Scan for the cell matching the given text and deliver its [x, y] coordinate at center. 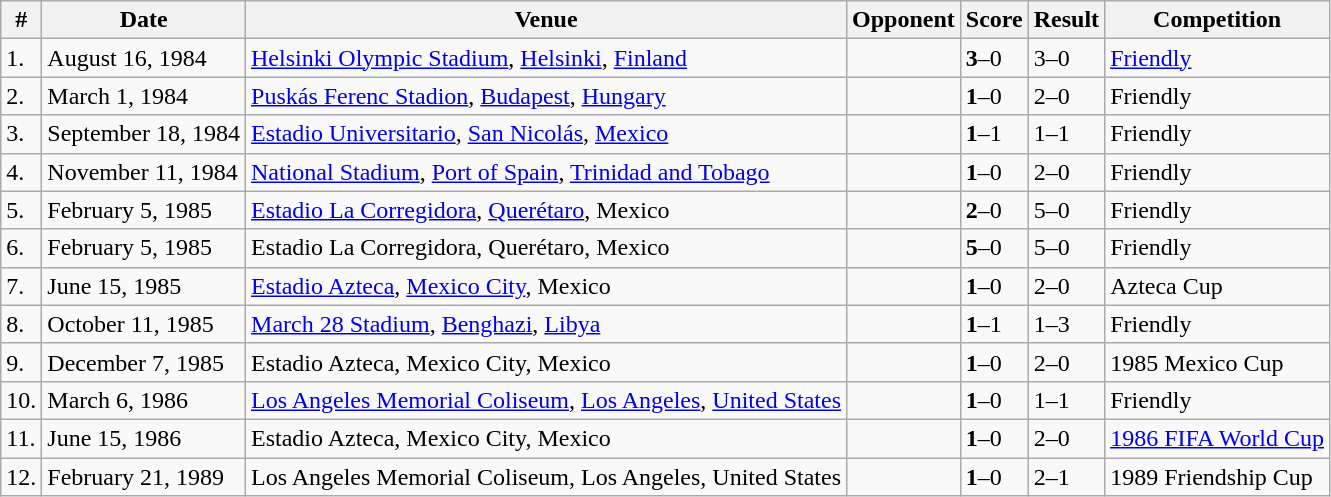
June 15, 1985 [144, 286]
Puskás Ferenc Stadion, Budapest, Hungary [546, 96]
4. [22, 172]
National Stadium, Port of Spain, Trinidad and Tobago [546, 172]
Competition [1218, 20]
9. [22, 362]
1985 Mexico Cup [1218, 362]
3. [22, 134]
October 11, 1985 [144, 324]
# [22, 20]
7. [22, 286]
6. [22, 248]
Venue [546, 20]
March 1, 1984 [144, 96]
2–1 [1066, 477]
5. [22, 210]
Estadio Universitario, San Nicolás, Mexico [546, 134]
December 7, 1985 [144, 362]
1–3 [1066, 324]
1989 Friendship Cup [1218, 477]
11. [22, 438]
November 11, 1984 [144, 172]
February 21, 1989 [144, 477]
Result [1066, 20]
10. [22, 400]
August 16, 1984 [144, 58]
Azteca Cup [1218, 286]
June 15, 1986 [144, 438]
Opponent [904, 20]
March 6, 1986 [144, 400]
1986 FIFA World Cup [1218, 438]
8. [22, 324]
Score [994, 20]
September 18, 1984 [144, 134]
Helsinki Olympic Stadium, Helsinki, Finland [546, 58]
March 28 Stadium, Benghazi, Libya [546, 324]
Date [144, 20]
12. [22, 477]
2. [22, 96]
1. [22, 58]
